Extract the (x, y) coordinate from the center of the cell holding the provided text.  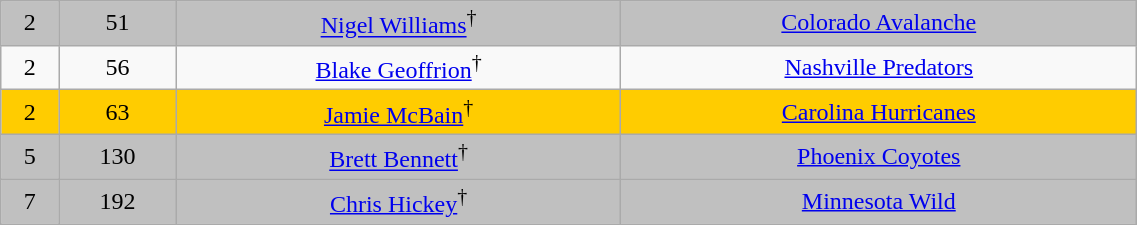
130 (118, 156)
5 (30, 156)
Nashville Predators (879, 68)
63 (118, 112)
Brett Bennett† (398, 156)
56 (118, 68)
7 (30, 202)
192 (118, 202)
Nigel Williams† (398, 24)
Blake Geoffrion† (398, 68)
Minnesota Wild (879, 202)
Colorado Avalanche (879, 24)
Carolina Hurricanes (879, 112)
Jamie McBain† (398, 112)
Chris Hickey† (398, 202)
Phoenix Coyotes (879, 156)
51 (118, 24)
